Identify which cell holds the provided text, then report its (X, Y) central coordinate. 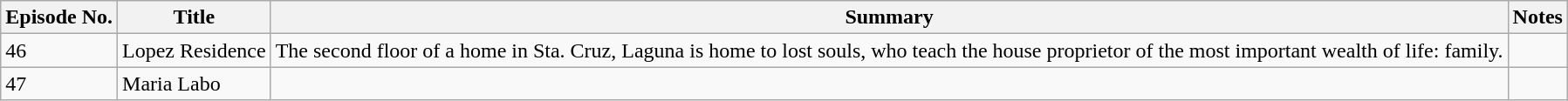
47 (59, 84)
46 (59, 50)
Maria Labo (195, 84)
Notes (1537, 17)
Title (195, 17)
Lopez Residence (195, 50)
Episode No. (59, 17)
The second floor of a home in Sta. Cruz, Laguna is home to lost souls, who teach the house proprietor of the most important wealth of life: family. (889, 50)
Summary (889, 17)
